For the text-containing cell, return its midpoint in (x, y) coordinate format. 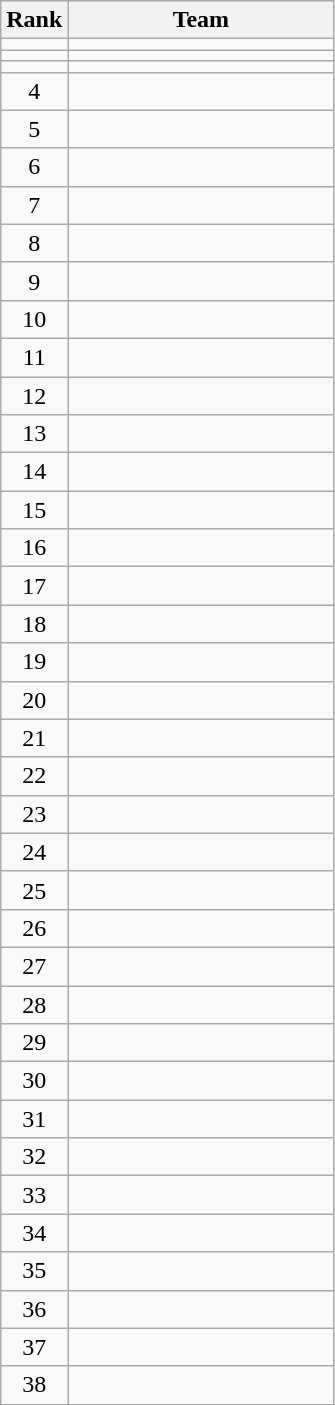
16 (34, 548)
Rank (34, 20)
9 (34, 281)
29 (34, 1043)
6 (34, 167)
33 (34, 1195)
38 (34, 1385)
36 (34, 1309)
20 (34, 700)
17 (34, 586)
23 (34, 814)
18 (34, 624)
25 (34, 890)
31 (34, 1119)
27 (34, 966)
37 (34, 1347)
14 (34, 472)
10 (34, 319)
24 (34, 852)
28 (34, 1005)
22 (34, 776)
13 (34, 434)
15 (34, 510)
32 (34, 1157)
26 (34, 928)
7 (34, 205)
8 (34, 243)
21 (34, 738)
Team (201, 20)
5 (34, 129)
19 (34, 662)
4 (34, 91)
11 (34, 357)
34 (34, 1233)
35 (34, 1271)
30 (34, 1081)
12 (34, 395)
